Provide the [X, Y] coordinate of the cell's center where the given text is located.  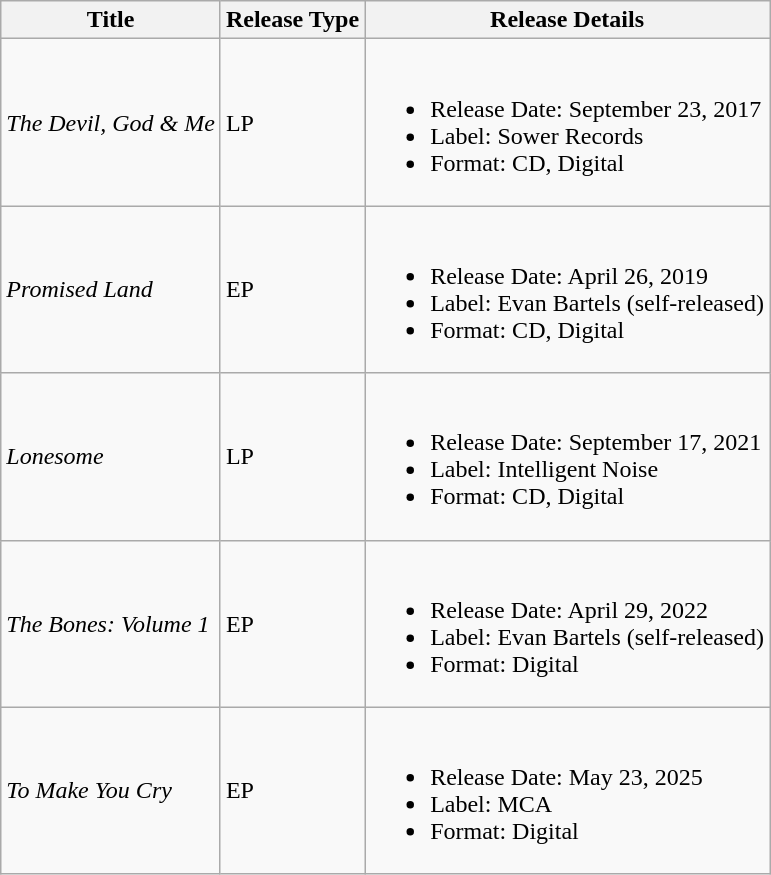
Promised Land [111, 290]
The Bones: Volume 1 [111, 624]
Release Type [292, 20]
Release Date: September 17, 2021Label: Intelligent NoiseFormat: CD, Digital [568, 456]
Release Details [568, 20]
Release Date: April 29, 2022Label: Evan Bartels (self-released)Format: Digital [568, 624]
Release Date: April 26, 2019Label: Evan Bartels (self-released)Format: CD, Digital [568, 290]
The Devil, God & Me [111, 122]
Title [111, 20]
Release Date: May 23, 2025Label: MCAFormat: Digital [568, 790]
Release Date: September 23, 2017Label: Sower RecordsFormat: CD, Digital [568, 122]
To Make You Cry [111, 790]
Lonesome [111, 456]
